Locate the cell with the specified text and output its (x, y) center coordinate. 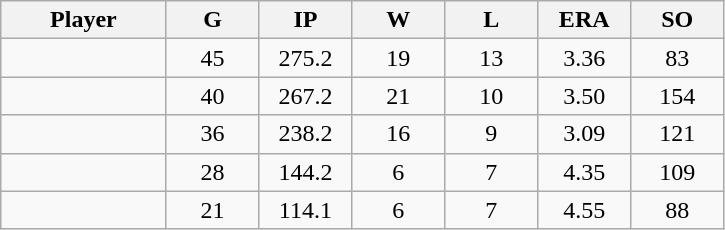
3.36 (584, 58)
121 (678, 134)
45 (212, 58)
154 (678, 96)
4.55 (584, 210)
Player (84, 20)
36 (212, 134)
88 (678, 210)
28 (212, 172)
W (398, 20)
L (492, 20)
16 (398, 134)
SO (678, 20)
ERA (584, 20)
G (212, 20)
19 (398, 58)
238.2 (306, 134)
13 (492, 58)
3.50 (584, 96)
144.2 (306, 172)
IP (306, 20)
3.09 (584, 134)
114.1 (306, 210)
275.2 (306, 58)
10 (492, 96)
9 (492, 134)
109 (678, 172)
267.2 (306, 96)
40 (212, 96)
83 (678, 58)
4.35 (584, 172)
